Determine the [X, Y] coordinate at the center of the cell enclosing the given text.  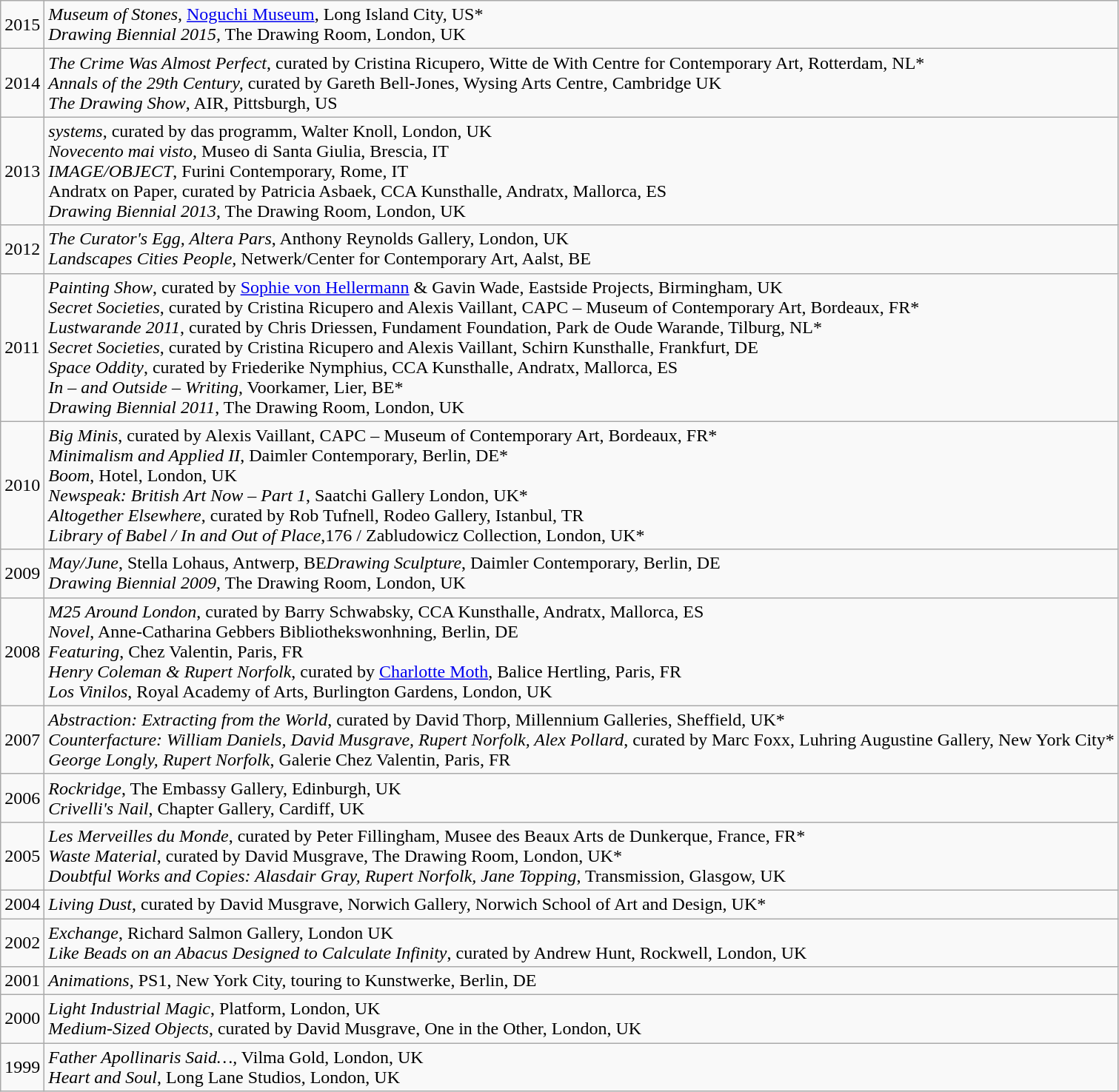
2001 [22, 981]
2015 [22, 25]
2004 [22, 904]
2007 [22, 740]
2005 [22, 856]
2012 [22, 249]
2011 [22, 347]
Living Dust, curated by David Musgrave, Norwich Gallery, Norwich School of Art and Design, UK* [581, 904]
2006 [22, 798]
2002 [22, 942]
May/June, Stella Lohaus, Antwerp, BEDrawing Sculpture, Daimler Contemporary, Berlin, DEDrawing Biennial 2009, The Drawing Room, London, UK [581, 573]
Animations, PS1, New York City, touring to Kunstwerke, Berlin, DE [581, 981]
Light Industrial Magic, Platform, London, UKMedium-Sized Objects, curated by David Musgrave, One in the Other, London, UK [581, 1019]
2009 [22, 573]
2013 [22, 171]
2008 [22, 651]
Exchange, Richard Salmon Gallery, London UKLike Beads on an Abacus Designed to Calculate Infinity, curated by Andrew Hunt, Rockwell, London, UK [581, 942]
Father Apollinaris Said…, Vilma Gold, London, UKHeart and Soul, Long Lane Studios, London, UK [581, 1068]
2014 [22, 83]
2010 [22, 486]
1999 [22, 1068]
Museum of Stones, Noguchi Museum, Long Island City, US*Drawing Biennial 2015, The Drawing Room, London, UK [581, 25]
2000 [22, 1019]
Rockridge, The Embassy Gallery, Edinburgh, UKCrivelli's Nail, Chapter Gallery, Cardiff, UK [581, 798]
The Curator's Egg, Altera Pars, Anthony Reynolds Gallery, London, UKLandscapes Cities People, Netwerk/Center for Contemporary Art, Aalst, BE [581, 249]
